Extract the [x, y] coordinate from the center of the cell holding the provided text.  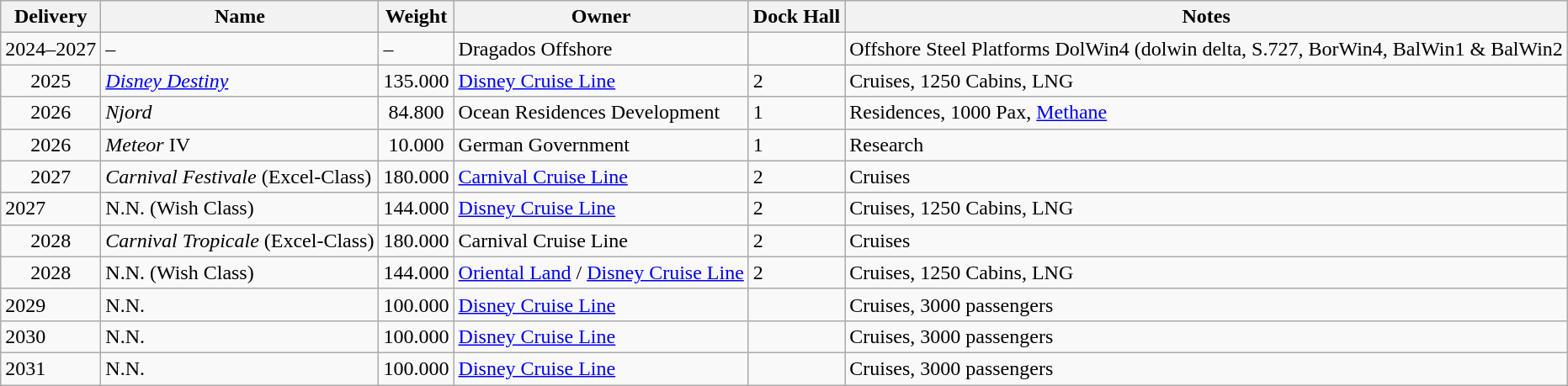
Ocean Residences Development [601, 113]
2025 [50, 81]
Disney Destiny [240, 81]
German Government [601, 145]
Dragados Offshore [601, 49]
Delivery [50, 17]
135.000 [416, 81]
Carnival Tropicale (Excel-Class) [240, 241]
Weight [416, 17]
Njord [240, 113]
2029 [50, 304]
2030 [50, 336]
Oriental Land / Disney Cruise Line [601, 272]
84.800 [416, 113]
Meteor IV [240, 145]
Residences, 1000 Pax, Methane [1207, 113]
Research [1207, 145]
Name [240, 17]
2024–2027 [50, 49]
Offshore Steel Platforms DolWin4 (dolwin delta, S.727, BorWin4, BalWin1 & BalWin2 [1207, 49]
Carnival Festivale (Excel-Class) [240, 177]
2031 [50, 368]
Dock Hall [796, 17]
Notes [1207, 17]
10.000 [416, 145]
Owner [601, 17]
